Pinpoint the cell where the given text exists, returning its [x, y] midpoint coordinate. 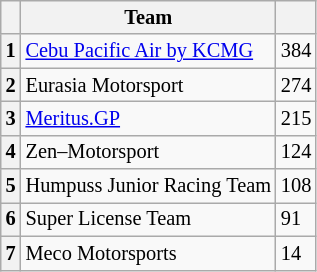
Super License Team [148, 219]
Meritus.GP [148, 118]
14 [296, 253]
Zen–Motorsport [148, 152]
124 [296, 152]
Humpuss Junior Racing Team [148, 186]
6 [11, 219]
2 [11, 85]
215 [296, 118]
384 [296, 51]
Cebu Pacific Air by KCMG [148, 51]
Meco Motorsports [148, 253]
4 [11, 152]
274 [296, 85]
7 [11, 253]
Eurasia Motorsport [148, 85]
3 [11, 118]
1 [11, 51]
Team [148, 17]
5 [11, 186]
91 [296, 219]
108 [296, 186]
